Output the (X, Y) coordinate of the center of the cell containing the given text.  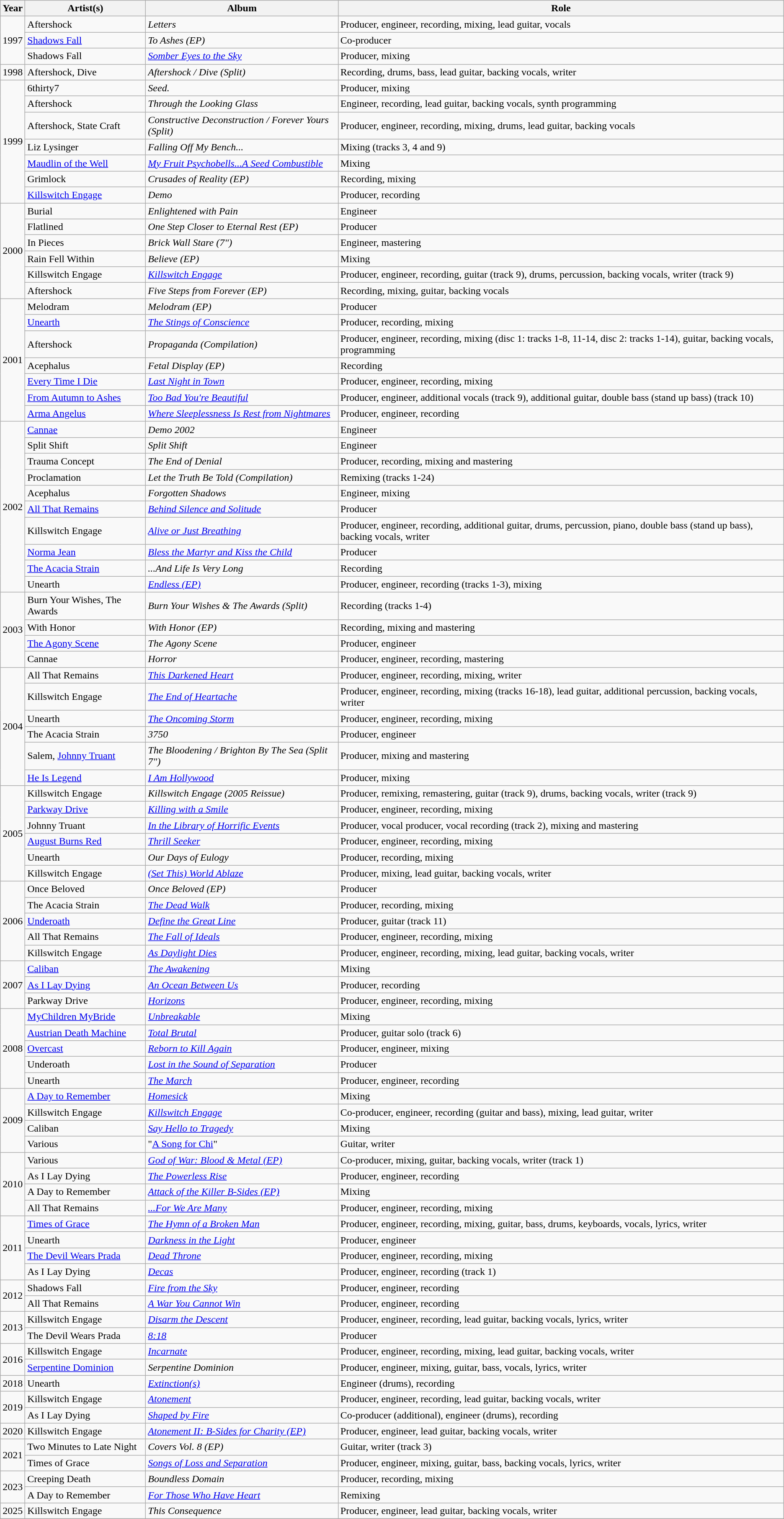
Covers Vol. 8 (EP) (242, 1447)
Every Time I Die (85, 382)
Grimlock (85, 179)
God of War: Blood & Metal (EP) (242, 1160)
Engineer, mixing (561, 493)
Artist(s) (85, 8)
Year (13, 8)
Producer, guitar solo (track 6) (561, 1032)
Unbreakable (242, 1016)
1997 (13, 40)
August Burns Red (85, 841)
2003 (13, 630)
"A Song for Chi" (242, 1144)
Attack of the Killer B-Sides (EP) (242, 1192)
Horror (242, 659)
Bless the Martyr and Kiss the Child (242, 552)
Producer, engineer, mixing, guitar, bass, backing vocals, lyrics, writer (561, 1463)
Overcast (85, 1049)
The Oncoming Storm (242, 718)
Producer, engineer, recording, mixing, guitar, bass, drums, keyboards, vocals, lyrics, writer (561, 1224)
I Am Hollywood (242, 778)
Flatlined (85, 227)
2016 (13, 1359)
A War You Cannot Win (242, 1304)
Johnny Truant (85, 825)
2011 (13, 1248)
Total Brutal (242, 1032)
Alive or Just Breathing (242, 531)
Through the Looking Glass (242, 104)
8:18 (242, 1336)
Lost in the Sound of Separation (242, 1065)
Dead Throne (242, 1256)
Believe (EP) (242, 259)
Decas (242, 1271)
2025 (13, 1511)
2010 (13, 1184)
Seed. (242, 88)
Where Sleeplessness Is Rest from Nightmares (242, 413)
Last Night in Town (242, 382)
Horizons (242, 1001)
Proclamation (85, 477)
Producer, engineer, recording, lead guitar, backing vocals, writer (561, 1399)
Homesick (242, 1096)
Engineer, mastering (561, 243)
...For We Are Many (242, 1208)
Role (561, 8)
2020 (13, 1431)
Producer, engineer, mixing, guitar, bass, vocals, lyrics, writer (561, 1367)
1998 (13, 72)
2002 (13, 507)
Melodram (85, 307)
Co-producer, engineer, recording (guitar and bass), mixing, lead guitar, writer (561, 1112)
Salem, Johnny Truant (85, 756)
Forgotten Shadows (242, 493)
Guitar, writer (track 3) (561, 1447)
Five Steps from Forever (EP) (242, 291)
Burn Your Wishes, The Awards (85, 606)
Melodram (EP) (242, 307)
2009 (13, 1120)
Demo (242, 195)
Boundless Domain (242, 1479)
Reborn to Kill Again (242, 1049)
This Consequence (242, 1511)
Say Hello to Tragedy (242, 1128)
Recording, mixing (561, 179)
Let the Truth Be Told (Compilation) (242, 477)
Producer, engineer, recording, additional guitar, drums, percussion, piano, double bass (stand up bass), backing vocals, writer (561, 531)
Aftershock, Dive (85, 72)
The End of Heartache (242, 697)
2021 (13, 1455)
Co-producer, mixing, guitar, backing vocals, writer (track 1) (561, 1160)
1999 (13, 142)
Incarnate (242, 1351)
Darkness in the Light (242, 1240)
...And Life Is Very Long (242, 568)
Rain Fell Within (85, 259)
With Honor (EP) (242, 627)
The Hymn of a Broken Man (242, 1224)
Co-producer (additional), engineer (drums), recording (561, 1415)
Endless (EP) (242, 584)
Crusades of Reality (EP) (242, 179)
Producer, engineer, recording, lead guitar, backing vocals, lyrics, writer (561, 1320)
2007 (13, 985)
Enlightened with Pain (242, 211)
Producer, guitar (track 11) (561, 921)
2004 (13, 726)
The Fall of Ideals (242, 937)
With Honor (85, 627)
Our Days of Eulogy (242, 857)
Engineer, recording, lead guitar, backing vocals, synth programming (561, 104)
Creeping Death (85, 1479)
2006 (13, 921)
He Is Legend (85, 778)
Producer, engineer, recording, mixing, writer (561, 675)
Maudlin of the Well (85, 163)
This Darkened Heart (242, 675)
The Awakening (242, 969)
Fire from the Sky (242, 1288)
3750 (242, 734)
Remixing (561, 1495)
Extinction(s) (242, 1383)
Two Minutes to Late Night (85, 1447)
The March (242, 1081)
2023 (13, 1487)
Killing with a Smile (242, 810)
Recording, drums, bass, lead guitar, backing vocals, writer (561, 72)
Constructive Deconstruction / Forever Yours (Split) (242, 126)
Mixing (tracks 3, 4 and 9) (561, 147)
Killswitch Engage (2005 Reissue) (242, 794)
Define the Great Line (242, 921)
The Stings of Conscience (242, 322)
Producer, engineer, recording, mixing, lead guitar, vocals (561, 24)
The End of Denial (242, 461)
In Pieces (85, 243)
One Step Closer to Eternal Rest (EP) (242, 227)
2018 (13, 1383)
As Daylight Dies (242, 953)
Too Bad You're Beautiful (242, 397)
Engineer (drums), recording (561, 1383)
Producer, engineer, recording, guitar (track 9), drums, percussion, backing vocals, writer (track 9) (561, 275)
Producer, engineer, recording, mixing, drums, lead guitar, backing vocals (561, 126)
Recording, mixing and mastering (561, 627)
(Set This) World Ablaze (242, 873)
An Ocean Between Us (242, 985)
The Powerless Rise (242, 1176)
Propaganda (Compilation) (242, 344)
Arma Angelus (85, 413)
Once Beloved (EP) (242, 889)
Austrian Death Machine (85, 1032)
Producer, mixing and mastering (561, 756)
2012 (13, 1296)
Producer, engineer, recording (tracks 1-3), mixing (561, 584)
My Fruit Psychobells...A Seed Combustible (242, 163)
Album (242, 8)
Norma Jean (85, 552)
2008 (13, 1048)
Songs of Loss and Separation (242, 1463)
Producer, engineer, recording, mixing (disc 1: tracks 1-8, 11-14, disc 2: tracks 1-14), guitar, backing vocals, programming (561, 344)
Producer, engineer, mixing (561, 1049)
6thirty7 (85, 88)
Producer, recording, mixing and mastering (561, 461)
Falling Off My Bench... (242, 147)
Recording (tracks 1-4) (561, 606)
2001 (13, 360)
Fetal Display (EP) (242, 366)
Co-producer (561, 40)
Demo 2002 (242, 429)
Burial (85, 211)
The Dead Walk (242, 905)
The Bloodening / Brighton By The Sea (Split 7") (242, 756)
Somber Eyes to the Sky (242, 56)
Atonement (242, 1399)
Once Beloved (85, 889)
Thrill Seeker (242, 841)
Brick Wall Stare (7") (242, 243)
Behind Silence and Solitude (242, 509)
Producer, mixing, lead guitar, backing vocals, writer (561, 873)
MyChildren MyBride (85, 1016)
Burn Your Wishes & The Awards (Split) (242, 606)
Liz Lysinger (85, 147)
Producer, remixing, remastering, guitar (track 9), drums, backing vocals, writer (track 9) (561, 794)
Letters (242, 24)
Producer, engineer, recording, mixing (tracks 16-18), lead guitar, additional percussion, backing vocals, writer (561, 697)
Producer, engineer, additional vocals (track 9), additional guitar, double bass (stand up bass) (track 10) (561, 397)
Recording, mixing, guitar, backing vocals (561, 291)
Atonement II: B-Sides for Charity (EP) (242, 1431)
Trauma Concept (85, 461)
Producer, vocal producer, vocal recording (track 2), mixing and mastering (561, 825)
Remixing (tracks 1-24) (561, 477)
2000 (13, 250)
Aftershock, State Craft (85, 126)
2019 (13, 1407)
In the Library of Horrific Events (242, 825)
Producer, engineer, recording, mastering (561, 659)
Producer, engineer, recording (track 1) (561, 1271)
Guitar, writer (561, 1144)
Disarm the Descent (242, 1320)
2013 (13, 1328)
2005 (13, 833)
Aftershock / Dive (Split) (242, 72)
For Those Who Have Heart (242, 1495)
To Ashes (EP) (242, 40)
Shaped by Fire (242, 1415)
From Autumn to Ashes (85, 397)
